Determine the [X, Y] coordinate at the center of the cell enclosing the given text.  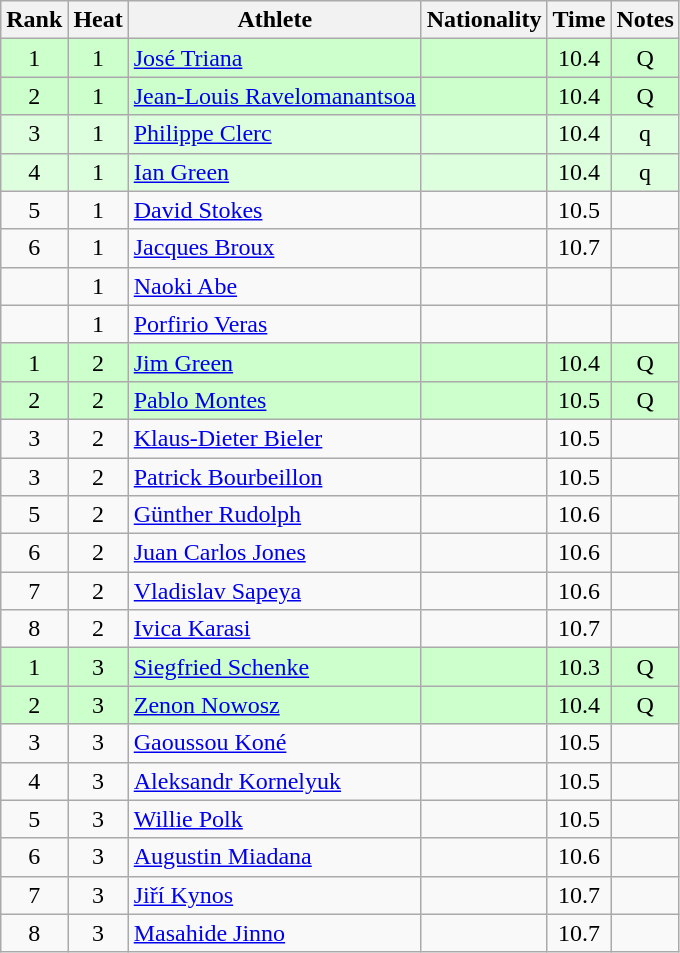
Klaus-Dieter Bieler [274, 438]
David Stokes [274, 210]
Ian Green [274, 172]
Zenon Nowosz [274, 705]
Juan Carlos Jones [274, 553]
Masahide Jinno [274, 933]
Augustin Miadana [274, 857]
Jacques Broux [274, 248]
Willie Polk [274, 819]
Notes [645, 20]
Patrick Bourbeillon [274, 477]
Jiří Kynos [274, 895]
Günther Rudolph [274, 515]
José Triana [274, 58]
Jean-Louis Ravelomanantsoa [274, 96]
Time [579, 20]
Ivica Karasi [274, 629]
Athlete [274, 20]
Pablo Montes [274, 400]
Rank [34, 20]
Aleksandr Kornelyuk [274, 781]
Jim Green [274, 362]
Siegfried Schenke [274, 667]
Nationality [484, 20]
Vladislav Sapeya [274, 591]
Porfirio Veras [274, 324]
Philippe Clerc [274, 134]
Gaoussou Koné [274, 743]
10.3 [579, 667]
Heat [98, 20]
Naoki Abe [274, 286]
